Provide the (x, y) coordinate of the cell's center where the given text is located.  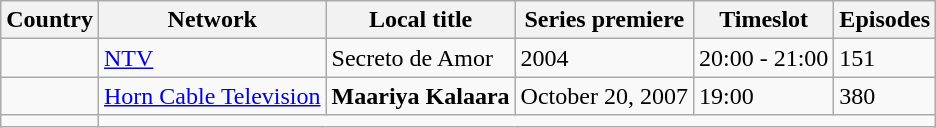
Country (50, 20)
Network (212, 20)
380 (885, 96)
151 (885, 58)
Series premiere (604, 20)
Episodes (885, 20)
October 20, 2007 (604, 96)
Maariya Kalaara (420, 96)
Local title (420, 20)
NTV (212, 58)
20:00 - 21:00 (763, 58)
19:00 (763, 96)
Horn Cable Television (212, 96)
Secreto de Amor (420, 58)
Timeslot (763, 20)
2004 (604, 58)
